Return [X, Y] of the center of cell containing provided text 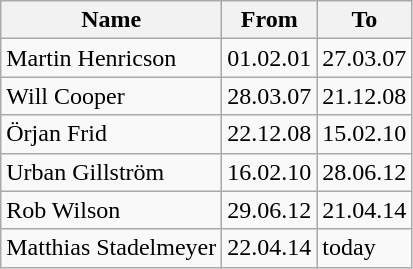
today [364, 248]
27.03.07 [364, 58]
21.04.14 [364, 210]
Rob Wilson [112, 210]
From [270, 20]
28.06.12 [364, 172]
Urban Gillström [112, 172]
01.02.01 [270, 58]
Name [112, 20]
22.12.08 [270, 134]
16.02.10 [270, 172]
22.04.14 [270, 248]
Örjan Frid [112, 134]
Matthias Stadelmeyer [112, 248]
15.02.10 [364, 134]
29.06.12 [270, 210]
21.12.08 [364, 96]
To [364, 20]
Martin Henricson [112, 58]
28.03.07 [270, 96]
Will Cooper [112, 96]
